Output the (x, y) coordinate of the center of the cell containing the given text.  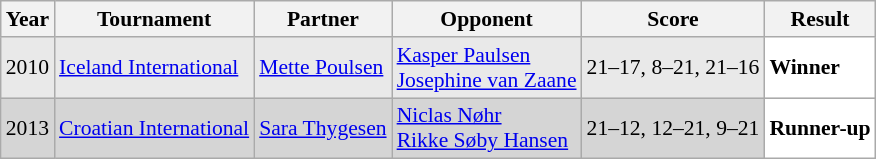
Iceland International (154, 68)
Niclas Nøhr Rikke Søby Hansen (487, 128)
Croatian International (154, 128)
Winner (820, 68)
Year (28, 19)
Opponent (487, 19)
Runner-up (820, 128)
21–12, 12–21, 9–21 (674, 128)
2010 (28, 68)
Partner (322, 19)
Sara Thygesen (322, 128)
21–17, 8–21, 21–16 (674, 68)
Tournament (154, 19)
Score (674, 19)
Kasper Paulsen Josephine van Zaane (487, 68)
2013 (28, 128)
Mette Poulsen (322, 68)
Result (820, 19)
